Provide the (x, y) coordinate of the cell's center where the given text is located.  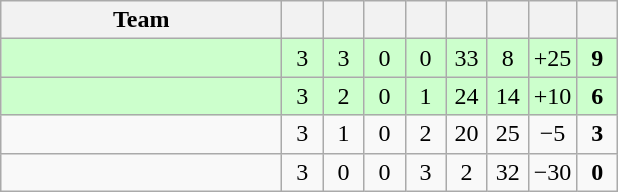
14 (508, 96)
20 (466, 134)
+10 (552, 96)
+25 (552, 58)
Team (142, 20)
9 (598, 58)
25 (508, 134)
6 (598, 96)
33 (466, 58)
8 (508, 58)
24 (466, 96)
−30 (552, 172)
32 (508, 172)
−5 (552, 134)
